Identify which cell holds the provided text, then report its (X, Y) central coordinate. 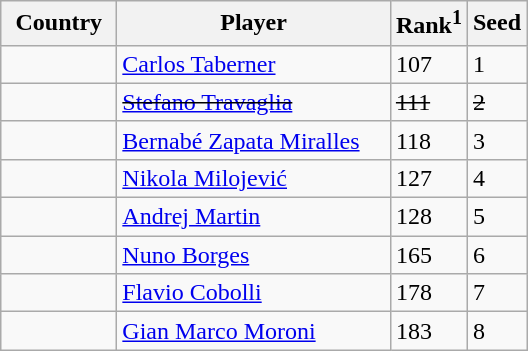
Gian Marco Moroni (254, 331)
107 (428, 64)
128 (428, 217)
3 (496, 140)
Bernabé Zapata Miralles (254, 140)
Andrej Martin (254, 217)
165 (428, 255)
7 (496, 293)
Flavio Cobolli (254, 293)
118 (428, 140)
Player (254, 24)
127 (428, 178)
4 (496, 178)
2 (496, 102)
Rank1 (428, 24)
Nuno Borges (254, 255)
1 (496, 64)
Country (59, 24)
8 (496, 331)
6 (496, 255)
Carlos Taberner (254, 64)
5 (496, 217)
111 (428, 102)
183 (428, 331)
178 (428, 293)
Nikola Milojević (254, 178)
Stefano Travaglia (254, 102)
Seed (496, 24)
